Capture the cell that displays the provided text and extract its (X, Y) central coordinate. 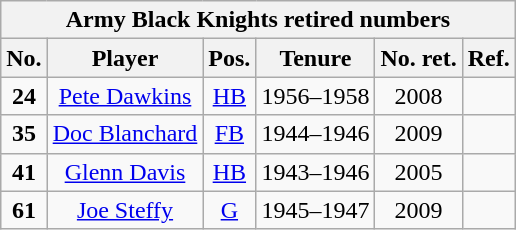
FB (230, 134)
1944–1946 (316, 134)
Tenure (316, 58)
35 (24, 134)
24 (24, 96)
No. (24, 58)
Ref. (488, 58)
1943–1946 (316, 172)
1945–1947 (316, 210)
Player (125, 58)
61 (24, 210)
2005 (418, 172)
Glenn Davis (125, 172)
2008 (418, 96)
G (230, 210)
Doc Blanchard (125, 134)
Pos. (230, 58)
Army Black Knights retired numbers (258, 20)
Pete Dawkins (125, 96)
No. ret. (418, 58)
Joe Steffy (125, 210)
1956–1958 (316, 96)
41 (24, 172)
